Return (X, Y) of the center of cell containing provided text 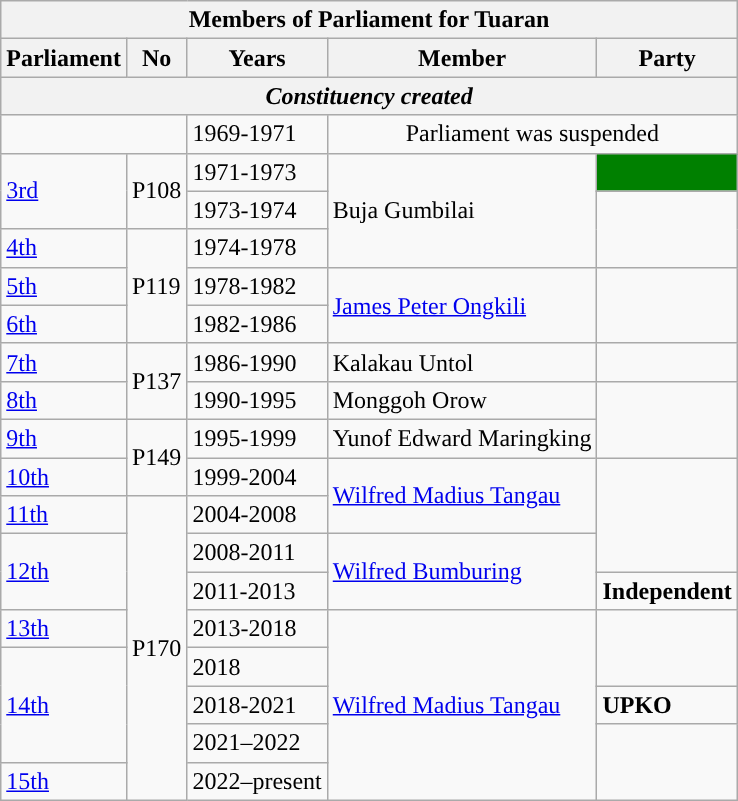
Yunof Edward Maringking (462, 438)
Independent (667, 591)
13th (64, 629)
4th (64, 248)
Buja Gumbilai (462, 210)
1990-1995 (257, 400)
9th (64, 438)
James Peter Ongkili (462, 305)
11th (64, 515)
1982-1986 (257, 324)
15th (64, 781)
1995-1999 (257, 438)
Constituency created (370, 96)
2022–present (257, 781)
5th (64, 286)
3rd (64, 191)
14th (64, 705)
2011-2013 (257, 591)
2021–2022 (257, 743)
Parliament was suspended (532, 134)
Wilfred Bumburing (462, 572)
Years (257, 58)
Parliament (64, 58)
1973-1974 (257, 210)
2018-2021 (257, 705)
Member (462, 58)
Party (667, 58)
2008-2011 (257, 553)
Kalakau Untol (462, 362)
P170 (156, 648)
Monggoh Orow (462, 400)
1978-1982 (257, 286)
12th (64, 572)
10th (64, 477)
2018 (257, 667)
8th (64, 400)
1969-1971 (257, 134)
Members of Parliament for Tuaran (370, 20)
P149 (156, 457)
No (156, 58)
P137 (156, 381)
1999-2004 (257, 477)
UPKO (667, 705)
1986-1990 (257, 362)
1971-1973 (257, 172)
2004-2008 (257, 515)
1974-1978 (257, 248)
2013-2018 (257, 629)
7th (64, 362)
6th (64, 324)
P108 (156, 191)
P119 (156, 286)
